Identify which cell holds the provided text, then report its [x, y] central coordinate. 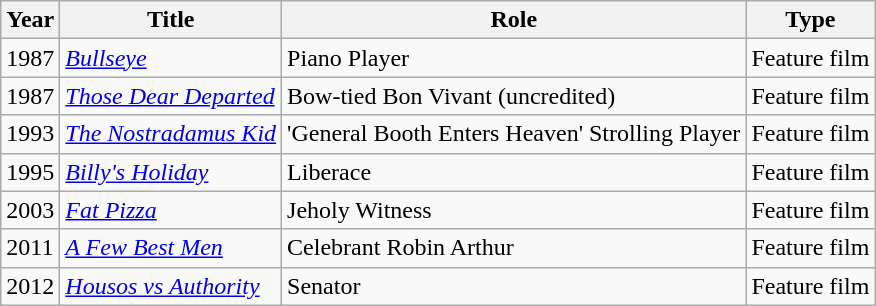
The Nostradamus Kid [171, 134]
Senator [514, 286]
Role [514, 20]
Liberace [514, 172]
Celebrant Robin Arthur [514, 248]
Jeholy Witness [514, 210]
Housos vs Authority [171, 286]
Billy's Holiday [171, 172]
'General Booth Enters Heaven' Strolling Player [514, 134]
A Few Best Men [171, 248]
1995 [30, 172]
Piano Player [514, 58]
2012 [30, 286]
Bow-tied Bon Vivant (uncredited) [514, 96]
Fat Pizza [171, 210]
Bullseye [171, 58]
Those Dear Departed [171, 96]
Title [171, 20]
Year [30, 20]
2003 [30, 210]
Type [810, 20]
1993 [30, 134]
2011 [30, 248]
